Pinpoint the cell where the given text exists, returning its [X, Y] midpoint coordinate. 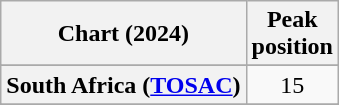
Peakposition [292, 34]
15 [292, 85]
Chart (2024) [124, 34]
South Africa (TOSAC) [124, 85]
